For the text-containing cell, return its midpoint in [X, Y] coordinate format. 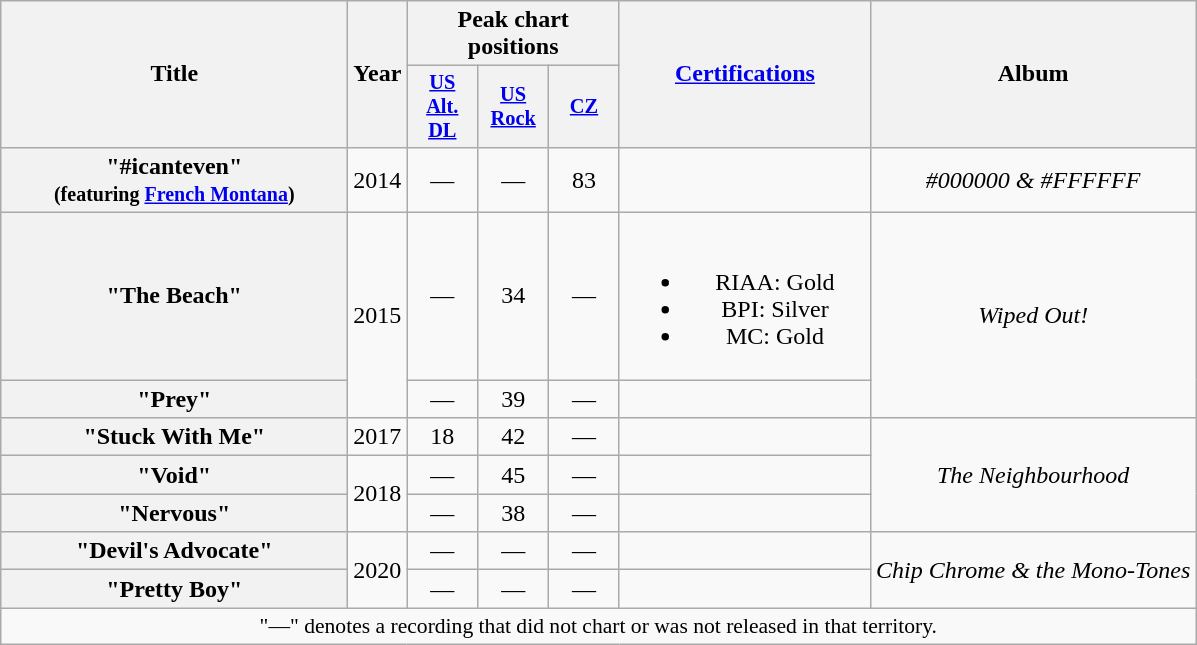
The Neighbourhood [1032, 475]
"Stuck With Me" [174, 437]
Year [378, 74]
"Void" [174, 475]
#000000 & #FFFFFF [1032, 180]
2017 [378, 437]
38 [514, 513]
2014 [378, 180]
"Pretty Boy" [174, 589]
Wiped Out! [1032, 316]
42 [514, 437]
83 [584, 180]
"Nervous" [174, 513]
USAlt.DL [442, 107]
18 [442, 437]
"—" denotes a recording that did not chart or was not released in that territory. [598, 626]
Album [1032, 74]
Certifications [744, 74]
2020 [378, 570]
Title [174, 74]
"#icanteven"(featuring French Montana) [174, 180]
Peak chart positions [514, 34]
RIAA: GoldBPI: SilverMC: Gold [744, 296]
Chip Chrome & the Mono-Tones [1032, 570]
"Devil's Advocate" [174, 551]
2015 [378, 316]
CZ [584, 107]
2018 [378, 494]
39 [514, 399]
45 [514, 475]
USRock [514, 107]
"The Beach" [174, 296]
34 [514, 296]
"Prey" [174, 399]
